Search for the cell housing the specified text and yield its (X, Y) center coordinate. 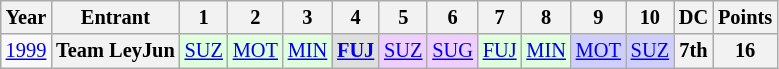
7 (500, 17)
16 (745, 51)
6 (452, 17)
2 (256, 17)
8 (546, 17)
9 (598, 17)
Points (745, 17)
10 (650, 17)
Team LeyJun (115, 51)
DC (694, 17)
Year (26, 17)
3 (308, 17)
1 (204, 17)
7th (694, 51)
Entrant (115, 17)
1999 (26, 51)
5 (403, 17)
4 (356, 17)
SUG (452, 51)
